Locate the cell with the specified text and output its (X, Y) center coordinate. 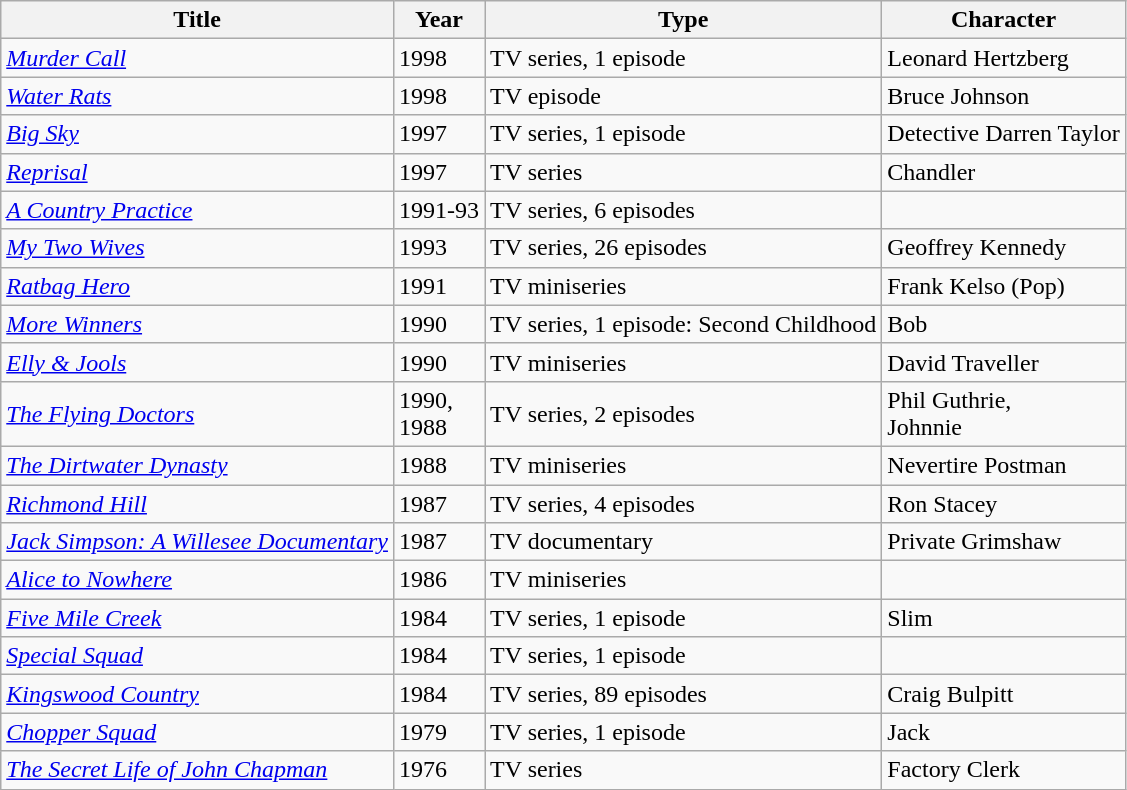
TV series, 89 episodes (684, 694)
Craig Bulpitt (1004, 694)
Elly & Jools (198, 362)
Murder Call (198, 58)
The Secret Life of John Chapman (198, 770)
TV series, 1 episode: Second Childhood (684, 324)
TV series, 4 episodes (684, 503)
1986 (438, 580)
TV series, 2 episodes (684, 414)
Richmond Hill (198, 503)
Title (198, 20)
A Country Practice (198, 210)
Geoffrey Kennedy (1004, 248)
Ron Stacey (1004, 503)
Detective Darren Taylor (1004, 134)
Ratbag Hero (198, 286)
Chandler (1004, 172)
Bruce Johnson (1004, 96)
Frank Kelso (Pop) (1004, 286)
1991 (438, 286)
Reprisal (198, 172)
Slim (1004, 618)
Water Rats (198, 96)
TV series, 26 episodes (684, 248)
My Two Wives (198, 248)
1976 (438, 770)
Leonard Hertzberg (1004, 58)
Character (1004, 20)
Private Grimshaw (1004, 542)
Five Mile Creek (198, 618)
1990, 1988 (438, 414)
Phil Guthrie, Johnnie (1004, 414)
Type (684, 20)
1988 (438, 465)
Bob (1004, 324)
Special Squad (198, 656)
Nevertire Postman (1004, 465)
TV episode (684, 96)
Jack (1004, 732)
Big Sky (198, 134)
Jack Simpson: A Willesee Documentary (198, 542)
David Traveller (1004, 362)
The Flying Doctors (198, 414)
1991-93 (438, 210)
Factory Clerk (1004, 770)
Chopper Squad (198, 732)
Alice to Nowhere (198, 580)
1993 (438, 248)
Kingswood Country (198, 694)
The Dirtwater Dynasty (198, 465)
1979 (438, 732)
Year (438, 20)
TV documentary (684, 542)
TV series, 6 episodes (684, 210)
More Winners (198, 324)
